Identify which cell holds the provided text, then report its [X, Y] central coordinate. 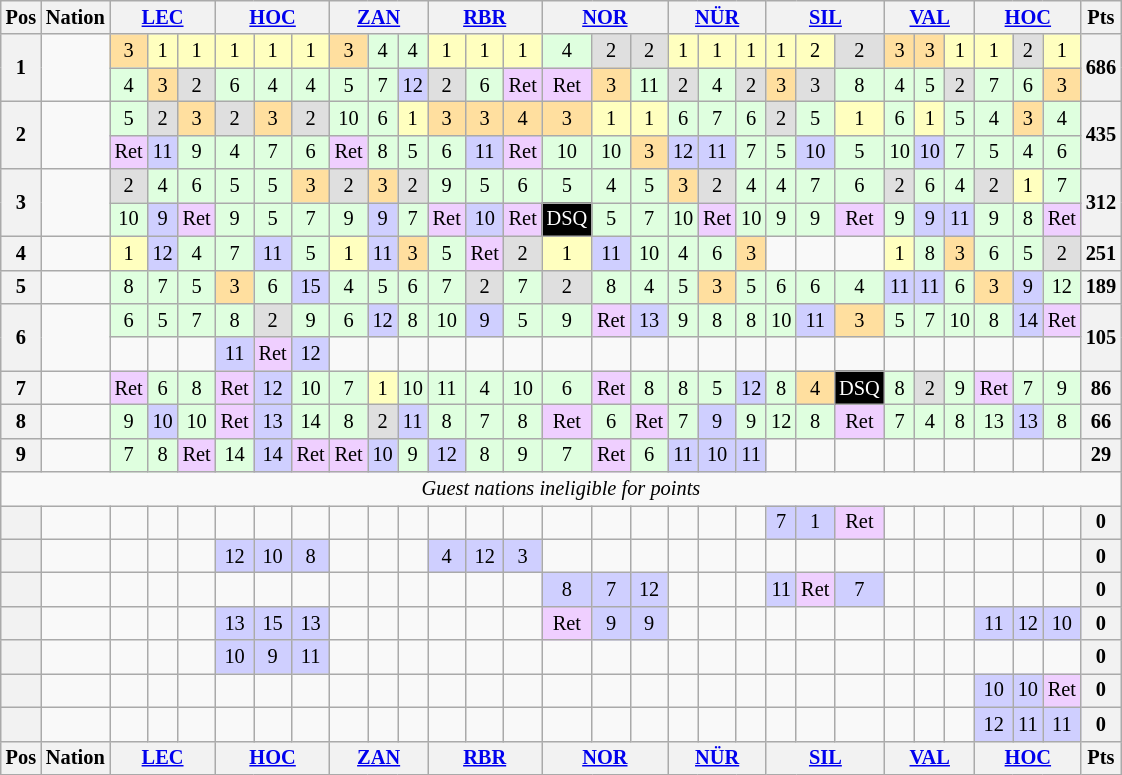
Guest nations ineligible for points [561, 489]
105 [1101, 336]
251 [1101, 253]
86 [1101, 388]
29 [1101, 455]
435 [1101, 134]
312 [1101, 202]
189 [1101, 287]
686 [1101, 68]
66 [1101, 421]
